Identify which cell holds the provided text, then report its (x, y) central coordinate. 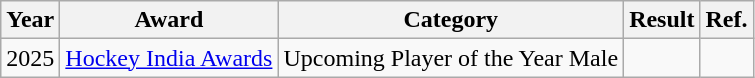
Year (30, 20)
Upcoming Player of the Year Male (451, 58)
Award (169, 20)
Result (662, 20)
Hockey India Awards (169, 58)
Ref. (726, 20)
2025 (30, 58)
Category (451, 20)
